Capture the cell that displays the provided text and extract its [X, Y] central coordinate. 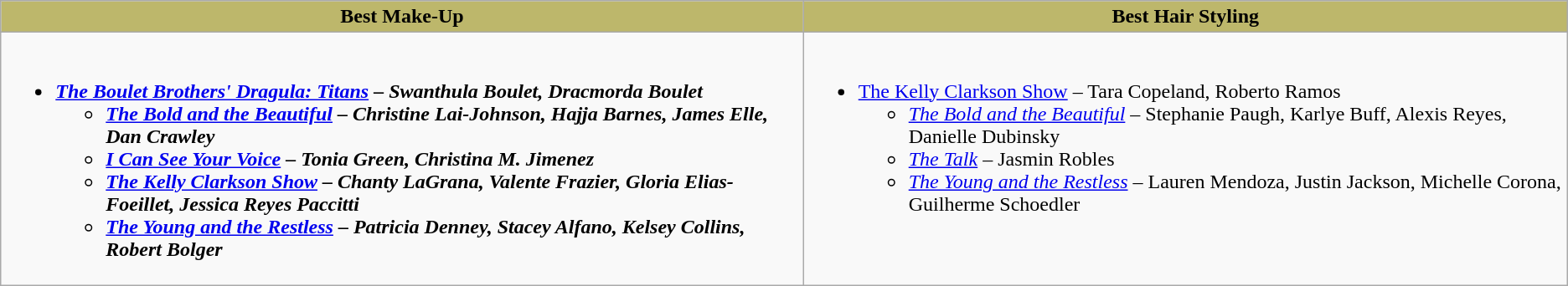
Best Make-Up [402, 17]
Best Hair Styling [1185, 17]
